Pinpoint the cell where the given text exists, returning its [x, y] midpoint coordinate. 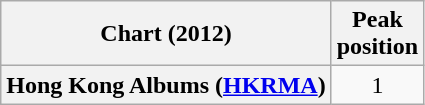
Hong Kong Albums (HKRMA) [166, 85]
Chart (2012) [166, 34]
Peakposition [377, 34]
1 [377, 85]
